Output the (x, y) coordinate of the center of the cell containing the given text.  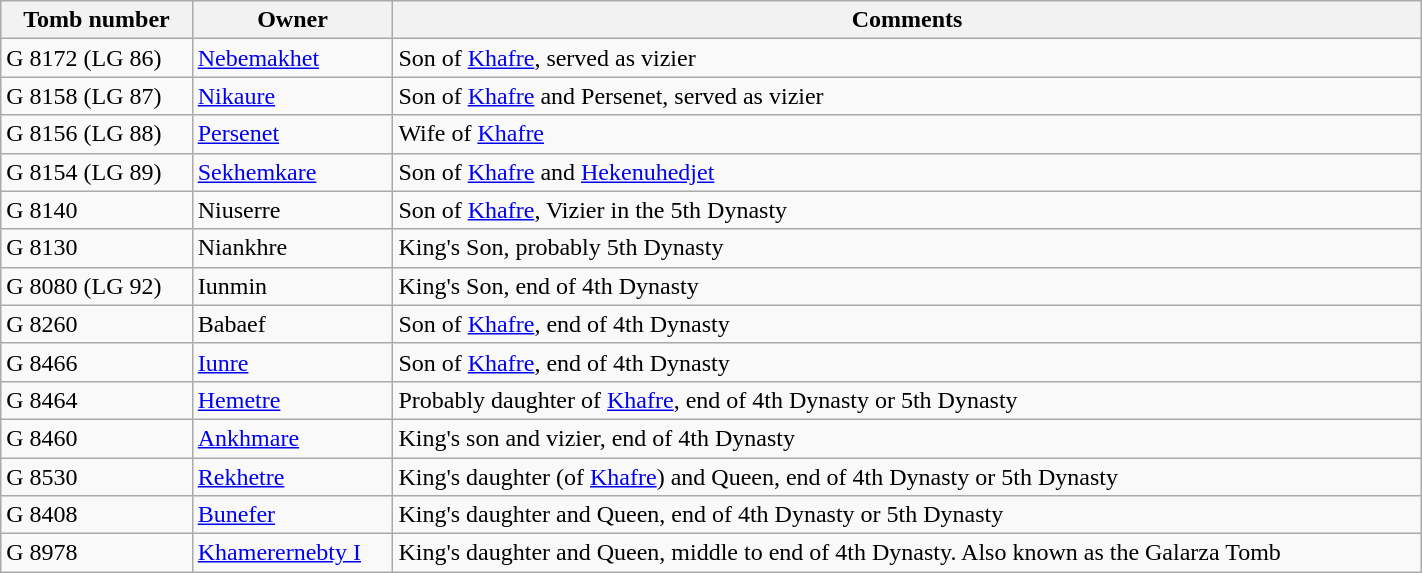
Probably daughter of Khafre, end of 4th Dynasty or 5th Dynasty (907, 400)
G 8080 (LG 92) (96, 286)
Bunefer (292, 515)
Owner (292, 20)
Hemetre (292, 400)
G 8156 (LG 88) (96, 134)
King's son and vizier, end of 4th Dynasty (907, 438)
Son of Khafre, served as vizier (907, 58)
G 8978 (96, 553)
Persenet (292, 134)
Son of Khafre and Persenet, served as vizier (907, 96)
King's Son, end of 4th Dynasty (907, 286)
Son of Khafre and Hekenuhedjet (907, 172)
G 8260 (96, 324)
Khamerernebty I (292, 553)
Nikaure (292, 96)
Son of Khafre, Vizier in the 5th Dynasty (907, 210)
Wife of Khafre (907, 134)
G 8466 (96, 362)
Nebemakhet (292, 58)
G 8140 (96, 210)
Comments (907, 20)
G 8460 (96, 438)
Sekhemkare (292, 172)
King's daughter and Queen, end of 4th Dynasty or 5th Dynasty (907, 515)
G 8530 (96, 477)
Iunre (292, 362)
G 8130 (96, 248)
Ankhmare (292, 438)
King's Son, probably 5th Dynasty (907, 248)
G 8158 (LG 87) (96, 96)
Niankhre (292, 248)
Babaef (292, 324)
Niuserre (292, 210)
G 8172 (LG 86) (96, 58)
G 8408 (96, 515)
King's daughter (of Khafre) and Queen, end of 4th Dynasty or 5th Dynasty (907, 477)
G 8154 (LG 89) (96, 172)
Tomb number (96, 20)
King's daughter and Queen, middle to end of 4th Dynasty. Also known as the Galarza Tomb (907, 553)
Rekhetre (292, 477)
G 8464 (96, 400)
Iunmin (292, 286)
